Output the [X, Y] coordinate of the center of the cell containing the given text.  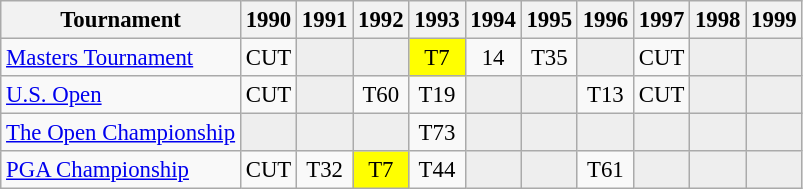
1997 [661, 20]
T19 [437, 95]
1999 [774, 20]
T60 [381, 95]
1994 [493, 20]
1992 [381, 20]
Tournament [121, 20]
1993 [437, 20]
The Open Championship [121, 133]
14 [493, 58]
T35 [549, 58]
U.S. Open [121, 95]
Masters Tournament [121, 58]
1995 [549, 20]
1996 [605, 20]
PGA Championship [121, 170]
T73 [437, 133]
T61 [605, 170]
T32 [325, 170]
T13 [605, 95]
1991 [325, 20]
T44 [437, 170]
1990 [268, 20]
1998 [718, 20]
